Scan for the cell matching the given text and deliver its [X, Y] coordinate at center. 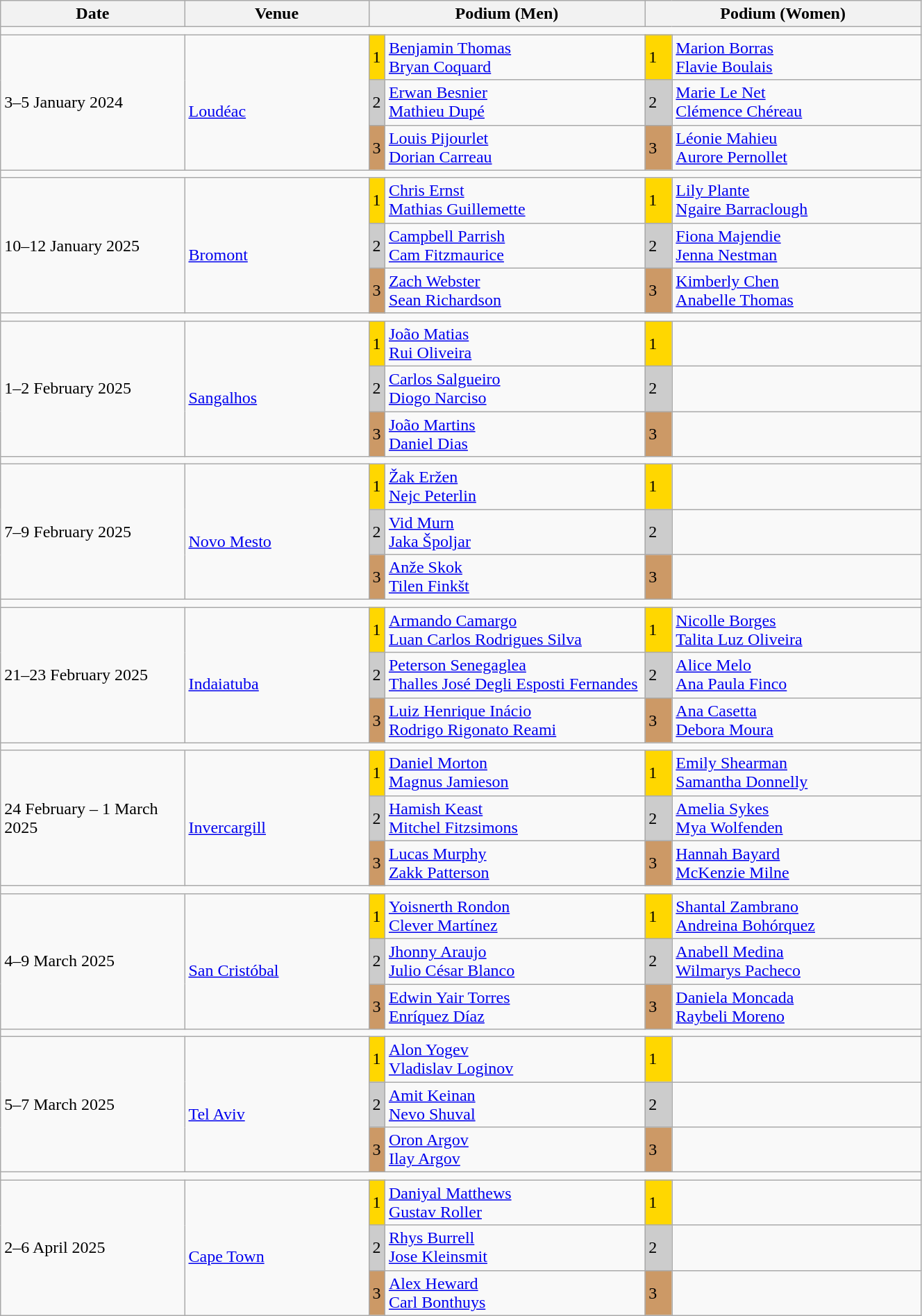
Cape Town [276, 1248]
Sangalhos [276, 389]
Tel Aviv [276, 1105]
Campbell ParrishCam Fitzmaurice [514, 246]
Luiz Henrique InácioRodrigo Rigonato Reami [514, 720]
San Cristóbal [276, 961]
1–2 February 2025 [93, 389]
21–23 February 2025 [93, 675]
5–7 March 2025 [93, 1105]
Date [93, 14]
Daniyal MatthewsGustav Roller [514, 1202]
Alon YogevVladislav Loginov [514, 1059]
Bromont [276, 246]
Armando CamargoLuan Carlos Rodrigues Silva [514, 630]
Venue [276, 14]
Amelia SykesMya Wolfenden [797, 818]
Emily ShearmanSamantha Donnelly [797, 773]
Rhys BurrellJose Kleinsmit [514, 1248]
Vid MurnJaka Špoljar [514, 532]
Carlos SalgueiroDiogo Narciso [514, 389]
Zach WebsterSean Richardson [514, 290]
Nicolle BorgesTalita Luz Oliveira [797, 630]
2–6 April 2025 [93, 1248]
Daniela MoncadaRaybeli Moreno [797, 1006]
Daniel MortonMagnus Jamieson [514, 773]
Hamish KeastMitchel Fitzsimons [514, 818]
Loudéac [276, 103]
Lily PlanteNgaire Barraclough [797, 200]
Lucas MurphyZakk Patterson [514, 863]
Léonie MahieuAurore Pernollet [797, 147]
Chris ErnstMathias Guillemette [514, 200]
Shantal ZambranoAndreina Bohórquez [797, 916]
24 February – 1 March 2025 [93, 818]
Marion BorrasFlavie Boulais [797, 57]
Indaiatuba [276, 675]
Louis PijourletDorian Carreau [514, 147]
Alice MeloAna Paula Finco [797, 675]
10–12 January 2025 [93, 246]
3–5 January 2024 [93, 103]
Marie Le NetClémence Chéreau [797, 103]
4–9 March 2025 [93, 961]
Yoisnerth RondonClever Martínez [514, 916]
João MatiasRui Oliveira [514, 343]
Hannah BayardMcKenzie Milne [797, 863]
Invercargill [276, 818]
Jhonny AraujoJulio César Blanco [514, 961]
Anže SkokTilen Finkšt [514, 577]
Peterson SenegagleaThalles José Degli Esposti Fernandes [514, 675]
Ana CasettaDebora Moura [797, 720]
Benjamin ThomasBryan Coquard [514, 57]
Novo Mesto [276, 532]
Erwan BesnierMathieu Dupé [514, 103]
Amit KeinanNevo Shuval [514, 1105]
7–9 February 2025 [93, 532]
Alex HewardCarl Bonthuys [514, 1292]
Podium (Women) [783, 14]
Žak ErženNejc Peterlin [514, 487]
Kimberly ChenAnabelle Thomas [797, 290]
João MartinsDaniel Dias [514, 433]
Edwin Yair TorresEnríquez Díaz [514, 1006]
Anabell MedinaWilmarys Pacheco [797, 961]
Podium (Men) [507, 14]
Fiona MajendieJenna Nestman [797, 246]
Oron ArgovIlay Argov [514, 1149]
